Search for the cell housing the specified text and yield its (x, y) center coordinate. 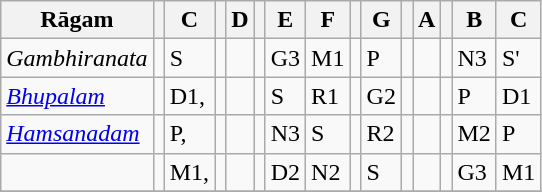
R2 (381, 134)
Gambhiranata (77, 58)
E (285, 20)
Rāgam (77, 20)
Bhupalam (77, 96)
A (427, 20)
D (240, 20)
G (381, 20)
D1, (189, 96)
D1 (518, 96)
Hamsanadam (77, 134)
F (328, 20)
B (474, 20)
D2 (285, 172)
M1, (189, 172)
R1 (328, 96)
M2 (474, 134)
P, (189, 134)
G2 (381, 96)
N2 (328, 172)
S' (518, 58)
